From the cell containing the given text, extract its center point as [x, y] coordinate. 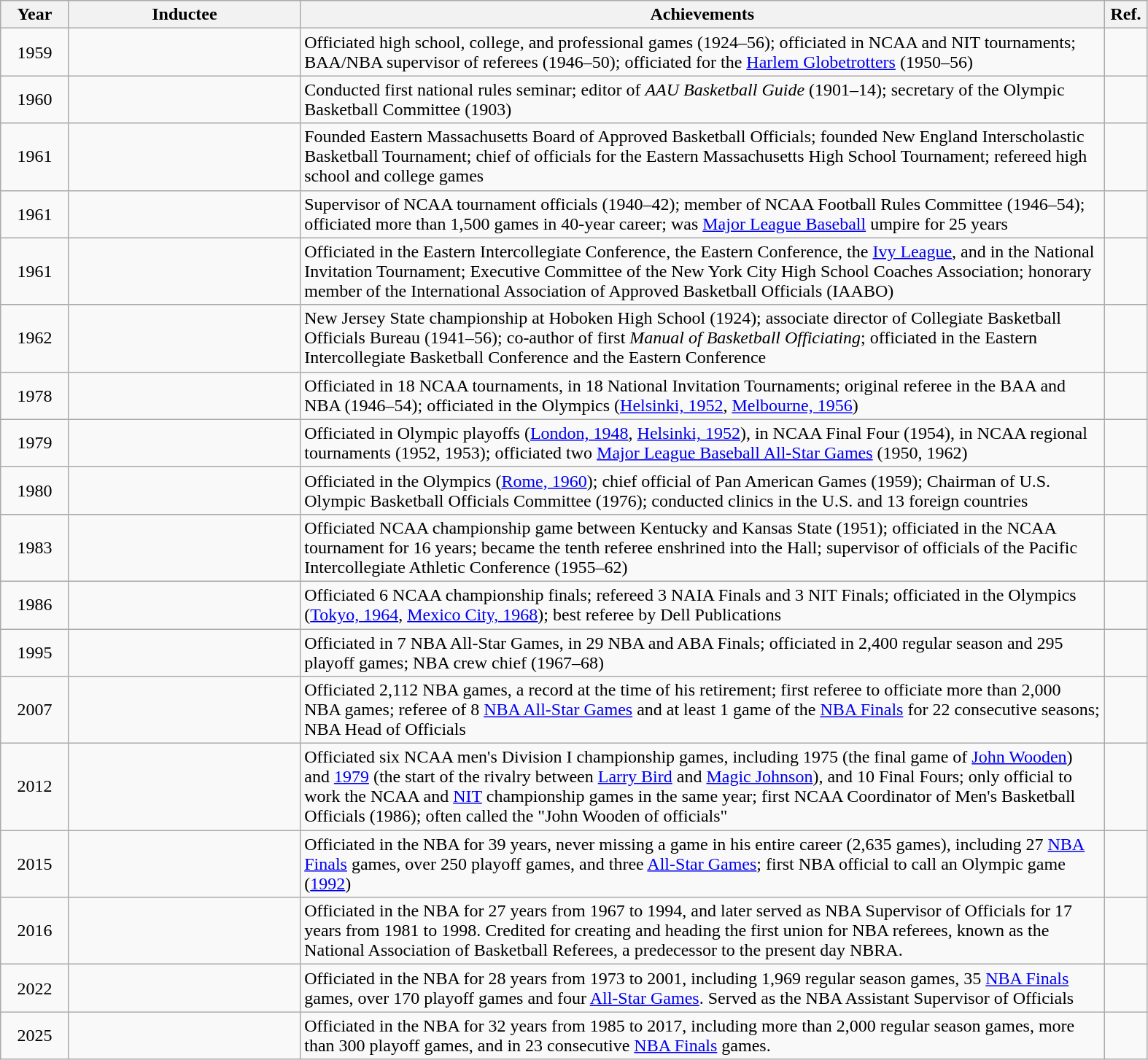
Achievements [702, 15]
2016 [35, 931]
1962 [35, 338]
1995 [35, 652]
1978 [35, 395]
Year [35, 15]
1959 [35, 52]
Officiated in 7 NBA All-Star Games, in 29 NBA and ABA Finals; officiated in 2,400 regular season and 295 playoff games; NBA crew chief (1967–68) [702, 652]
2022 [35, 989]
2012 [35, 787]
Conducted first national rules seminar; editor of AAU Basketball Guide (1901–14); secretary of the Olympic Basketball Committee (1903) [702, 99]
1979 [35, 443]
1980 [35, 490]
1986 [35, 605]
1983 [35, 547]
Inductee [185, 15]
Ref. [1126, 15]
2015 [35, 864]
2025 [35, 1035]
1960 [35, 99]
2007 [35, 710]
